Return [x, y] of the center of cell containing provided text 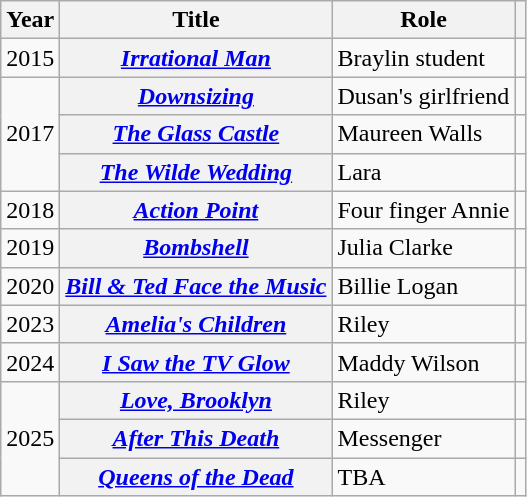
Bombshell [196, 248]
Amelia's Children [196, 324]
Role [424, 20]
Bill & Ted Face the Music [196, 286]
2020 [30, 286]
Billie Logan [424, 286]
Irrational Man [196, 58]
Title [196, 20]
Love, Brooklyn [196, 400]
TBA [424, 477]
2025 [30, 438]
Lara [424, 172]
The Wilde Wedding [196, 172]
I Saw the TV Glow [196, 362]
2017 [30, 134]
Action Point [196, 210]
Maddy Wilson [424, 362]
Messenger [424, 438]
Julia Clarke [424, 248]
2023 [30, 324]
2024 [30, 362]
2015 [30, 58]
The Glass Castle [196, 134]
Maureen Walls [424, 134]
2019 [30, 248]
2018 [30, 210]
Downsizing [196, 96]
After This Death [196, 438]
Four finger Annie [424, 210]
Dusan's girlfriend [424, 96]
Braylin student [424, 58]
Year [30, 20]
Queens of the Dead [196, 477]
